Find where the given text appears and provide that cell's center as [X, Y] coordinate. 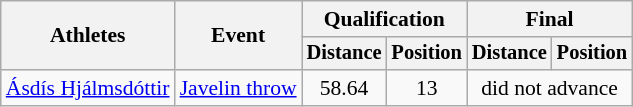
Event [238, 36]
Ásdís Hjálmsdóttir [88, 88]
Final [550, 19]
13 [427, 88]
Qualification [384, 19]
Javelin throw [238, 88]
Athletes [88, 36]
did not advance [550, 88]
58.64 [344, 88]
